Identify which cell holds the provided text, then report its (X, Y) central coordinate. 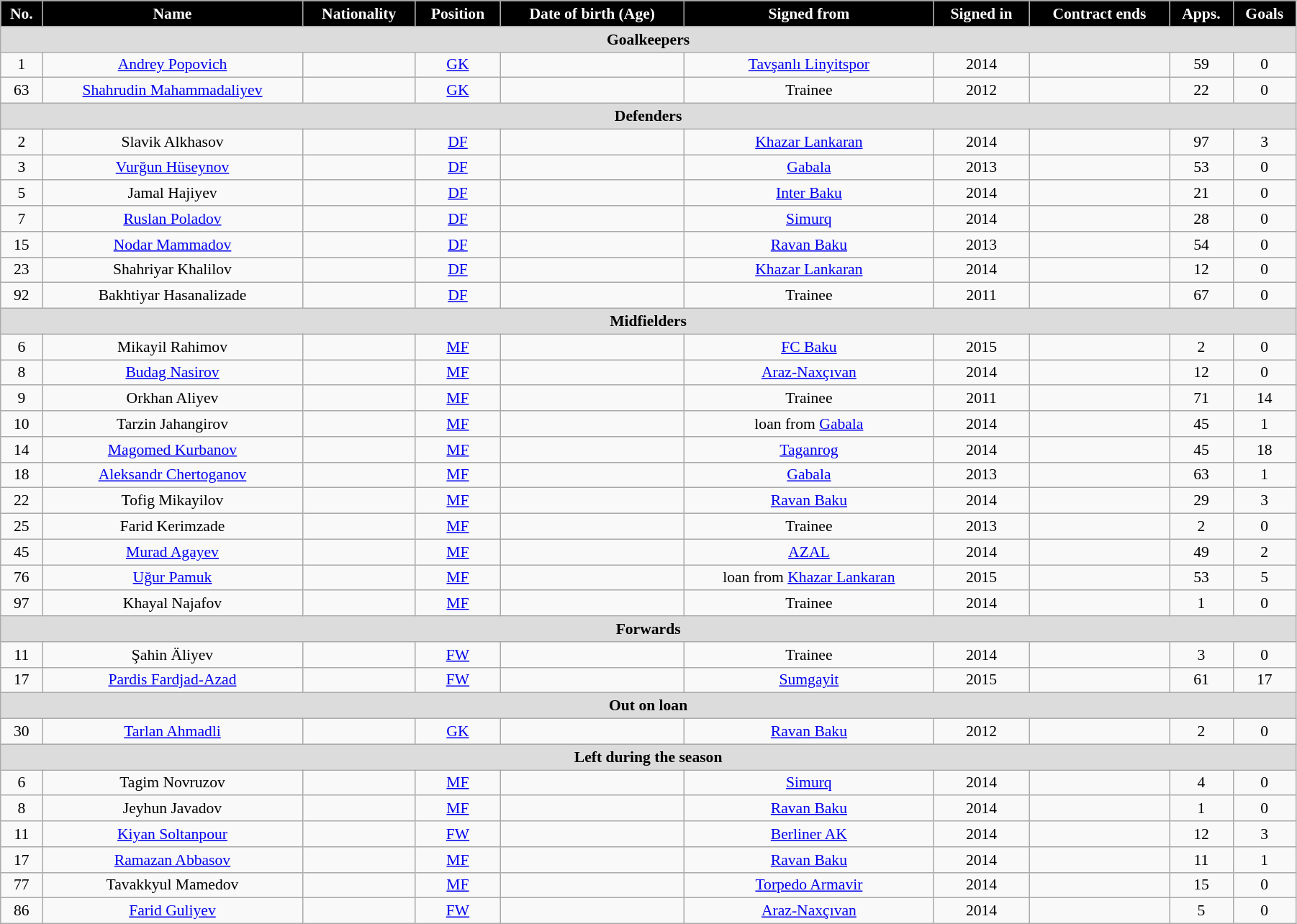
4 (1201, 783)
28 (1201, 219)
Uğur Pamuk (173, 578)
Slavik Alkhasov (173, 142)
Signed from (809, 14)
Pardis Fardjad-Azad (173, 680)
Midfielders (648, 322)
92 (22, 296)
Budag Nasirov (173, 373)
Şahin Äliyev (173, 655)
Torpedo Armavir (809, 885)
Tavşanlı Linyitspor (809, 65)
29 (1201, 501)
Nodar Mammadov (173, 245)
Khayal Najafov (173, 604)
Contract ends (1100, 14)
Position (458, 14)
77 (22, 885)
Out on loan (648, 706)
76 (22, 578)
Mikayil Rahimov (173, 347)
10 (22, 424)
Farid Guliyev (173, 911)
Goalkeepers (648, 40)
Apps. (1201, 14)
Shahrudin Mahammadaliyev (173, 91)
Magomed Kurbanov (173, 450)
FC Baku (809, 347)
Tavakkyul Mamedov (173, 885)
Shahriyar Khalilov (173, 270)
67 (1201, 296)
Murad Agayev (173, 552)
Tarlan Ahmadli (173, 732)
54 (1201, 245)
25 (22, 527)
Ramazan Abbasov (173, 860)
loan from Gabala (809, 424)
Jeyhun Javadov (173, 809)
Orkhan Aliyev (173, 399)
59 (1201, 65)
Bakhtiyar Hasanalizade (173, 296)
Vurğun Hüseynov (173, 168)
Goals (1264, 14)
Nationality (358, 14)
Forwards (648, 629)
loan from Khazar Lankaran (809, 578)
21 (1201, 194)
Name (173, 14)
Inter Baku (809, 194)
49 (1201, 552)
9 (22, 399)
23 (22, 270)
Tofig Mikayilov (173, 501)
Aleksandr Chertoganov (173, 475)
Defenders (648, 117)
30 (22, 732)
7 (22, 219)
AZAL (809, 552)
No. (22, 14)
Taganrog (809, 450)
Tagim Novruzov (173, 783)
Andrey Popovich (173, 65)
Signed in (982, 14)
Kiyan Soltanpour (173, 834)
86 (22, 911)
Farid Kerimzade (173, 527)
Jamal Hajiyev (173, 194)
Date of birth (Age) (592, 14)
61 (1201, 680)
Tarzin Jahangirov (173, 424)
Berliner AK (809, 834)
Sumgayit (809, 680)
Ruslan Poladov (173, 219)
71 (1201, 399)
Left during the season (648, 757)
